Return the (X, Y) coordinate for the center point of the cell that contains the specified text.  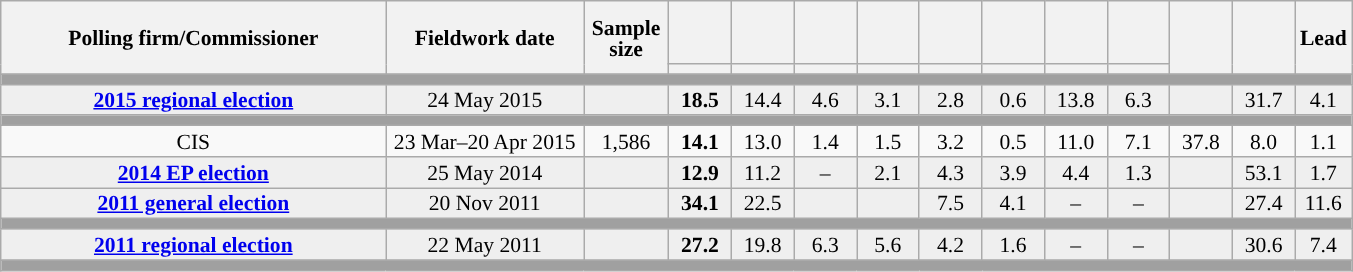
11.0 (1076, 142)
11.2 (762, 172)
37.8 (1202, 142)
0.6 (1014, 100)
Fieldwork date (485, 38)
2015 regional election (194, 100)
4.2 (950, 244)
Lead (1324, 38)
1.6 (1014, 244)
CIS (194, 142)
14.1 (700, 142)
7.1 (1138, 142)
5.6 (888, 244)
30.6 (1264, 244)
2011 general election (194, 204)
24 May 2015 (485, 100)
Sample size (626, 38)
14.4 (762, 100)
2.1 (888, 172)
31.7 (1264, 100)
2011 regional election (194, 244)
1.4 (826, 142)
1.5 (888, 142)
23 Mar–20 Apr 2015 (485, 142)
2.8 (950, 100)
7.4 (1324, 244)
Polling firm/Commissioner (194, 38)
27.4 (1264, 204)
4.6 (826, 100)
12.9 (700, 172)
22.5 (762, 204)
34.1 (700, 204)
20 Nov 2011 (485, 204)
3.9 (1014, 172)
19.8 (762, 244)
4.3 (950, 172)
1.1 (1324, 142)
8.0 (1264, 142)
18.5 (700, 100)
1.7 (1324, 172)
1.3 (1138, 172)
13.0 (762, 142)
4.4 (1076, 172)
3.2 (950, 142)
13.8 (1076, 100)
11.6 (1324, 204)
3.1 (888, 100)
27.2 (700, 244)
7.5 (950, 204)
0.5 (1014, 142)
1,586 (626, 142)
53.1 (1264, 172)
22 May 2011 (485, 244)
2014 EP election (194, 172)
25 May 2014 (485, 172)
